Extract the (x, y) coordinate from the center of the cell holding the provided text.  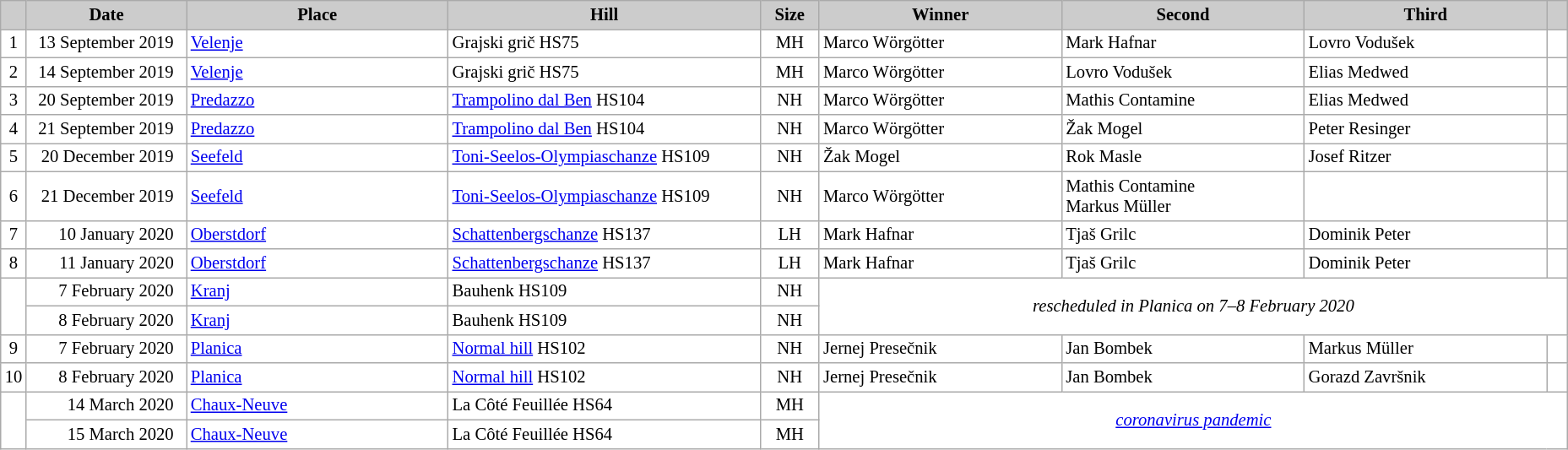
5 (14, 157)
2 (14, 72)
7 (14, 235)
Size (789, 14)
Second (1182, 14)
1 (14, 43)
10 January 2020 (106, 235)
15 March 2020 (106, 434)
Mathis Contamine (1182, 100)
Place (317, 14)
Gorazd Završnik (1425, 377)
14 March 2020 (106, 405)
rescheduled in Planica on 7–8 February 2020 (1193, 306)
Josef Ritzer (1425, 157)
Peter Resinger (1425, 129)
14 September 2019 (106, 72)
Hill (605, 14)
Markus Müller (1425, 349)
20 December 2019 (106, 157)
11 January 2020 (106, 263)
10 (14, 377)
Winner (941, 14)
20 September 2019 (106, 100)
Date (106, 14)
9 (14, 349)
coronavirus pandemic (1193, 420)
4 (14, 129)
8 (14, 263)
3 (14, 100)
Third (1425, 14)
Rok Masle (1182, 157)
Mathis Contamine Markus Müller (1182, 196)
21 December 2019 (106, 196)
21 September 2019 (106, 129)
13 September 2019 (106, 43)
6 (14, 196)
